Find where the given text appears and provide that cell's center as (X, Y) coordinate. 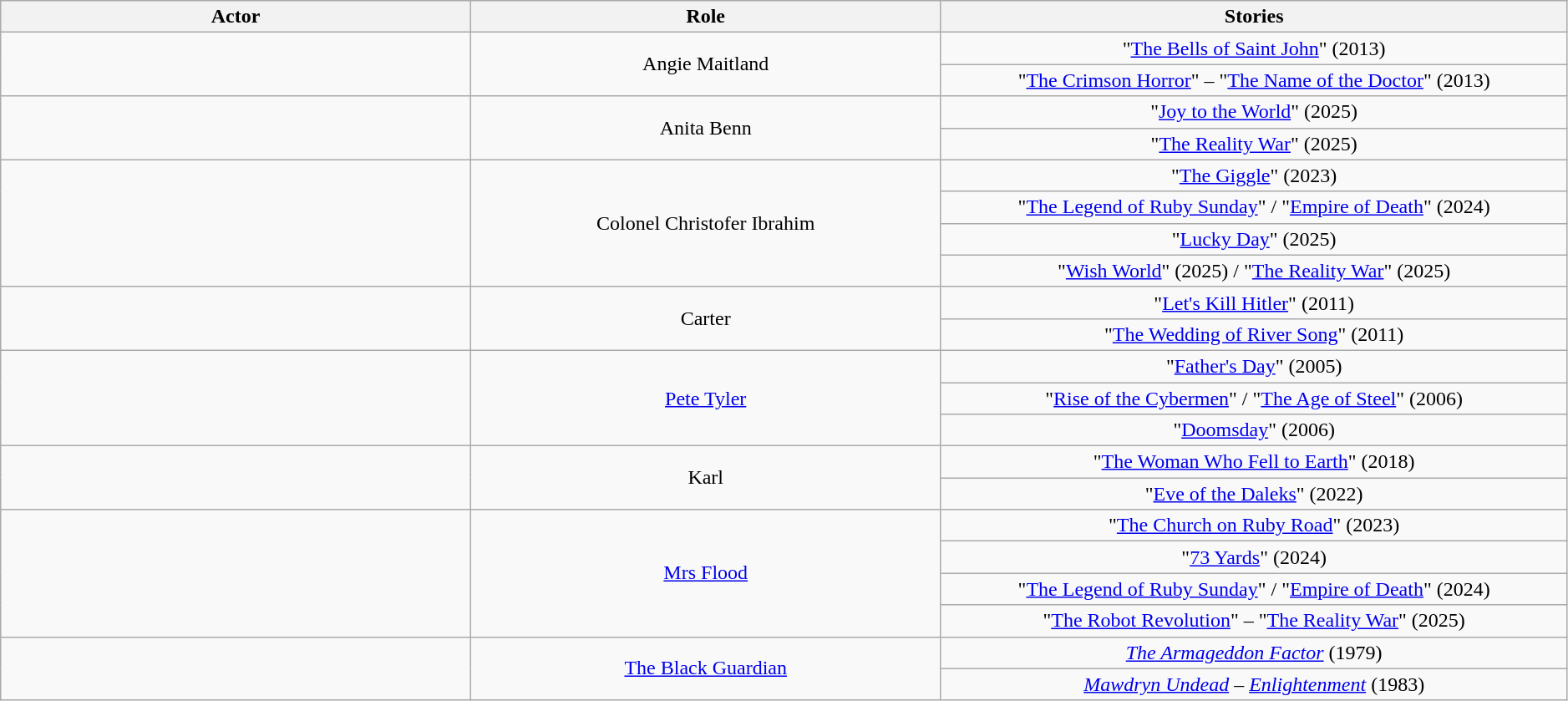
Anita Benn (705, 128)
Colonel Christofer Ibrahim (705, 223)
"Rise of the Cybermen" / "The Age of Steel" (2006) (1254, 399)
The Armageddon Factor (1979) (1254, 653)
"Joy to the World" (2025) (1254, 112)
Angie Maitland (705, 64)
"The Woman Who Fell to Earth" (2018) (1254, 462)
"Doomsday" (2006) (1254, 430)
"Eve of the Daleks" (2022) (1254, 494)
"Lucky Day" (2025) (1254, 239)
Carter (705, 318)
Mawdryn Undead – Enlightenment (1983) (1254, 684)
The Black Guardian (705, 668)
"The Reality War" (2025) (1254, 144)
Pete Tyler (705, 398)
"The Giggle" (2023) (1254, 175)
"The Wedding of River Song" (2011) (1254, 334)
"73 Yards" (2024) (1254, 557)
"The Bells of Saint John" (2013) (1254, 48)
Stories (1254, 17)
"The Robot Revolution" – "The Reality War" (2025) (1254, 621)
"Wish World" (2025) / "The Reality War" (2025) (1254, 271)
Role (705, 17)
Karl (705, 478)
"The Crimson Horror" – "The Name of the Doctor" (2013) (1254, 80)
"Father's Day" (2005) (1254, 366)
"The Church on Ruby Road" (2023) (1254, 526)
"Let's Kill Hitler" (2011) (1254, 302)
Actor (236, 17)
Mrs Flood (705, 573)
